Identify which cell holds the provided text, then report its [x, y] central coordinate. 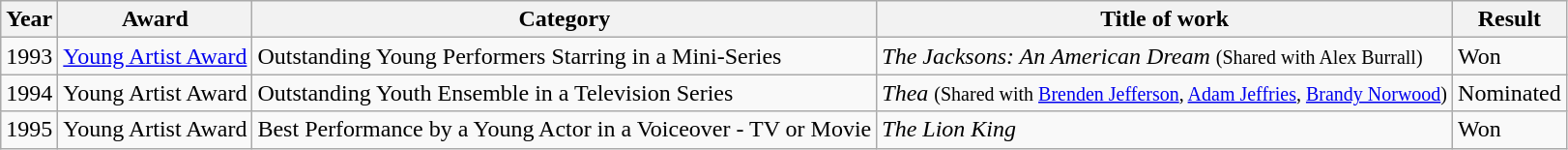
The Lion King [1165, 130]
The Jacksons: An American Dream (Shared with Alex Burrall) [1165, 56]
Year [29, 19]
1995 [29, 130]
Result [1510, 19]
Award [155, 19]
Thea (Shared with Brenden Jefferson, Adam Jeffries, Brandy Norwood) [1165, 93]
Outstanding Young Performers Starring in a Mini-Series [565, 56]
Title of work [1165, 19]
Nominated [1510, 93]
Best Performance by a Young Actor in a Voiceover - TV or Movie [565, 130]
1993 [29, 56]
Category [565, 19]
Outstanding Youth Ensemble in a Television Series [565, 93]
1994 [29, 93]
